From the cell containing the given text, extract its center point as (X, Y) coordinate. 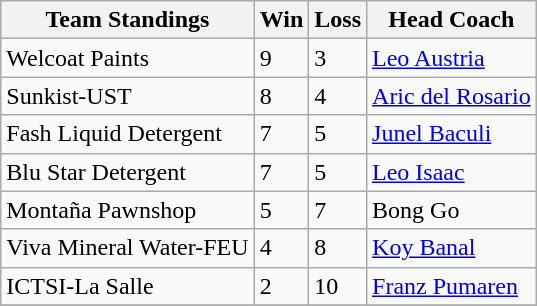
Fash Liquid Detergent (128, 134)
Franz Pumaren (452, 286)
Koy Banal (452, 248)
3 (338, 58)
Aric del Rosario (452, 96)
10 (338, 286)
Leo Austria (452, 58)
Junel Baculi (452, 134)
Welcoat Paints (128, 58)
Sunkist-UST (128, 96)
Loss (338, 20)
Head Coach (452, 20)
Team Standings (128, 20)
Win (282, 20)
Leo Isaac (452, 172)
Blu Star Detergent (128, 172)
ICTSI-La Salle (128, 286)
Viva Mineral Water-FEU (128, 248)
Montaña Pawnshop (128, 210)
2 (282, 286)
Bong Go (452, 210)
9 (282, 58)
